Extract the [x, y] coordinate from the center of the cell holding the provided text.  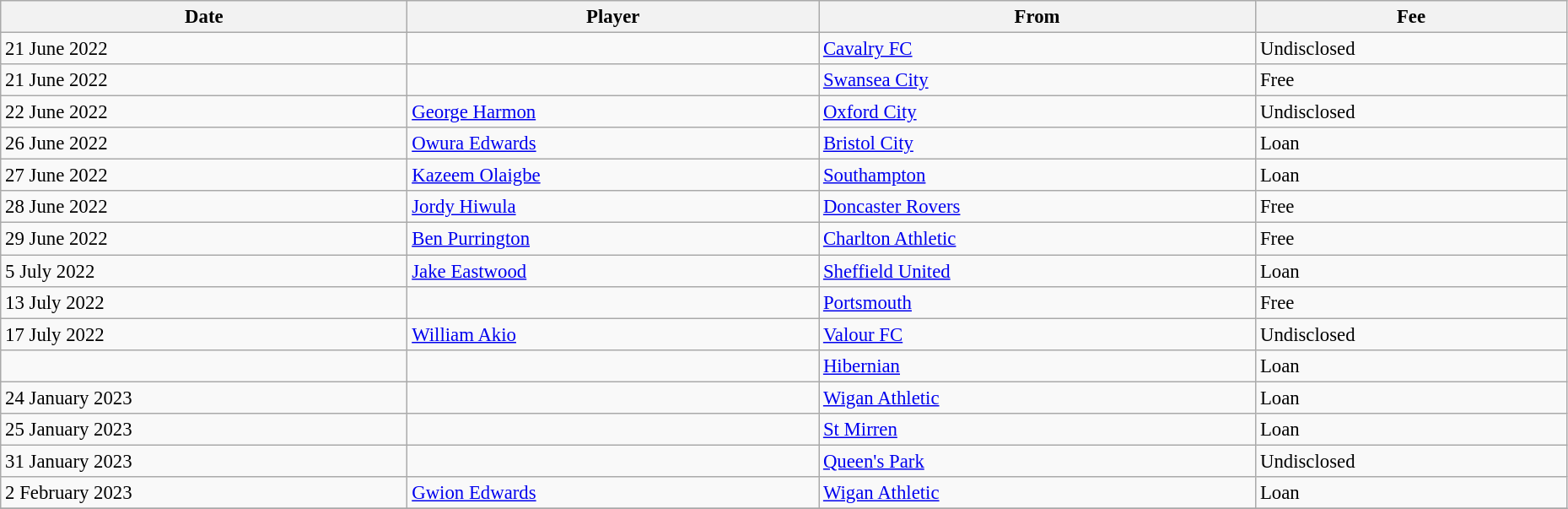
Charlton Athletic [1037, 239]
Date [204, 17]
22 June 2022 [204, 112]
George Harmon [613, 112]
Southampton [1037, 176]
Hibernian [1037, 366]
Gwion Edwards [613, 493]
St Mirren [1037, 430]
17 July 2022 [204, 334]
Oxford City [1037, 112]
Kazeem Olaigbe [613, 176]
Queen's Park [1037, 461]
24 January 2023 [204, 398]
5 July 2022 [204, 271]
Cavalry FC [1037, 49]
William Akio [613, 334]
Owura Edwards [613, 143]
25 January 2023 [204, 430]
27 June 2022 [204, 176]
Jake Eastwood [613, 271]
26 June 2022 [204, 143]
Doncaster Rovers [1037, 207]
Player [613, 17]
Portsmouth [1037, 302]
Jordy Hiwula [613, 207]
Fee [1412, 17]
31 January 2023 [204, 461]
13 July 2022 [204, 302]
Swansea City [1037, 80]
29 June 2022 [204, 239]
2 February 2023 [204, 493]
28 June 2022 [204, 207]
Ben Purrington [613, 239]
Bristol City [1037, 143]
From [1037, 17]
Valour FC [1037, 334]
Sheffield United [1037, 271]
